Find where the given text appears and provide that cell's center as [X, Y] coordinate. 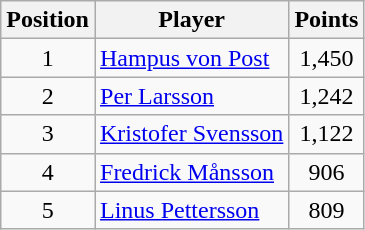
1,242 [326, 96]
906 [326, 172]
1,450 [326, 58]
Fredrick Månsson [191, 172]
2 [48, 96]
3 [48, 134]
4 [48, 172]
Player [191, 20]
Hampus von Post [191, 58]
5 [48, 210]
1,122 [326, 134]
Kristofer Svensson [191, 134]
809 [326, 210]
1 [48, 58]
Per Larsson [191, 96]
Position [48, 20]
Points [326, 20]
Linus Pettersson [191, 210]
